From the cell containing the given text, extract its center point as [X, Y] coordinate. 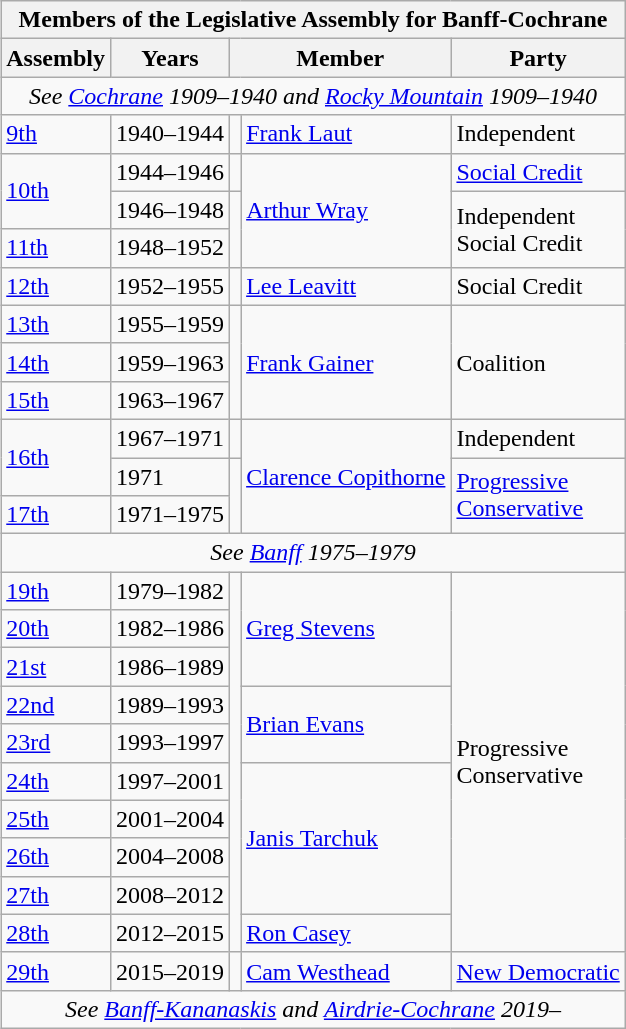
Arthur Wray [346, 210]
1946–1948 [170, 210]
1948–1952 [170, 248]
14th [56, 362]
15th [56, 400]
24th [56, 781]
25th [56, 819]
2004–2008 [170, 857]
2015–2019 [170, 971]
22nd [56, 705]
New Democratic [538, 971]
29th [56, 971]
Janis Tarchuk [346, 838]
16th [56, 457]
13th [56, 324]
IndependentSocial Credit [538, 229]
Clarence Copithorne [346, 476]
28th [56, 933]
1971 [170, 477]
9th [56, 134]
1979–1982 [170, 591]
1955–1959 [170, 324]
10th [56, 191]
1944–1946 [170, 172]
See Banff-Kananaskis and Airdrie-Cochrane 2019– [314, 1009]
Brian Evans [346, 724]
2001–2004 [170, 819]
Ron Casey [346, 933]
2012–2015 [170, 933]
Cam Westhead [346, 971]
See Banff 1975–1979 [314, 553]
Frank Laut [346, 134]
Frank Gainer [346, 362]
See Cochrane 1909–1940 and Rocky Mountain 1909–1940 [314, 96]
Members of the Legislative Assembly for Banff-Cochrane [314, 20]
1993–1997 [170, 743]
27th [56, 895]
19th [56, 591]
1997–2001 [170, 781]
Coalition [538, 362]
Party [538, 58]
11th [56, 248]
1963–1967 [170, 400]
21st [56, 667]
Years [170, 58]
1952–1955 [170, 286]
1971–1975 [170, 515]
1940–1944 [170, 134]
1989–1993 [170, 705]
2008–2012 [170, 895]
23rd [56, 743]
Lee Leavitt [346, 286]
1967–1971 [170, 438]
Greg Stevens [346, 629]
20th [56, 629]
17th [56, 515]
12th [56, 286]
1986–1989 [170, 667]
1982–1986 [170, 629]
Assembly [56, 58]
26th [56, 857]
Member [340, 58]
1959–1963 [170, 362]
